For the text-containing cell, return its midpoint in [X, Y] coordinate format. 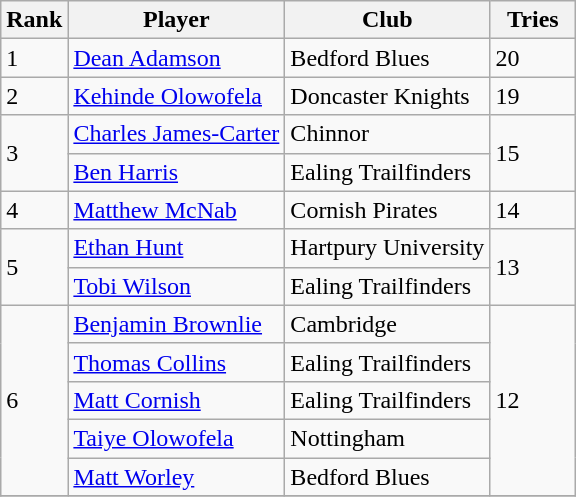
Doncaster Knights [388, 96]
Hartpury University [388, 248]
Player [176, 20]
19 [533, 96]
12 [533, 400]
Matthew McNab [176, 210]
13 [533, 267]
Ben Harris [176, 172]
5 [34, 267]
2 [34, 96]
Tries [533, 20]
Benjamin Brownlie [176, 324]
Kehinde Olowofela [176, 96]
Rank [34, 20]
Matt Worley [176, 477]
20 [533, 58]
Cornish Pirates [388, 210]
Taiye Olowofela [176, 438]
Charles James-Carter [176, 134]
Cambridge [388, 324]
Nottingham [388, 438]
Chinnor [388, 134]
Club [388, 20]
Tobi Wilson [176, 286]
1 [34, 58]
Dean Adamson [176, 58]
4 [34, 210]
3 [34, 153]
15 [533, 153]
Thomas Collins [176, 362]
Matt Cornish [176, 400]
14 [533, 210]
Ethan Hunt [176, 248]
6 [34, 400]
